Return (x, y) of the center of cell containing provided text 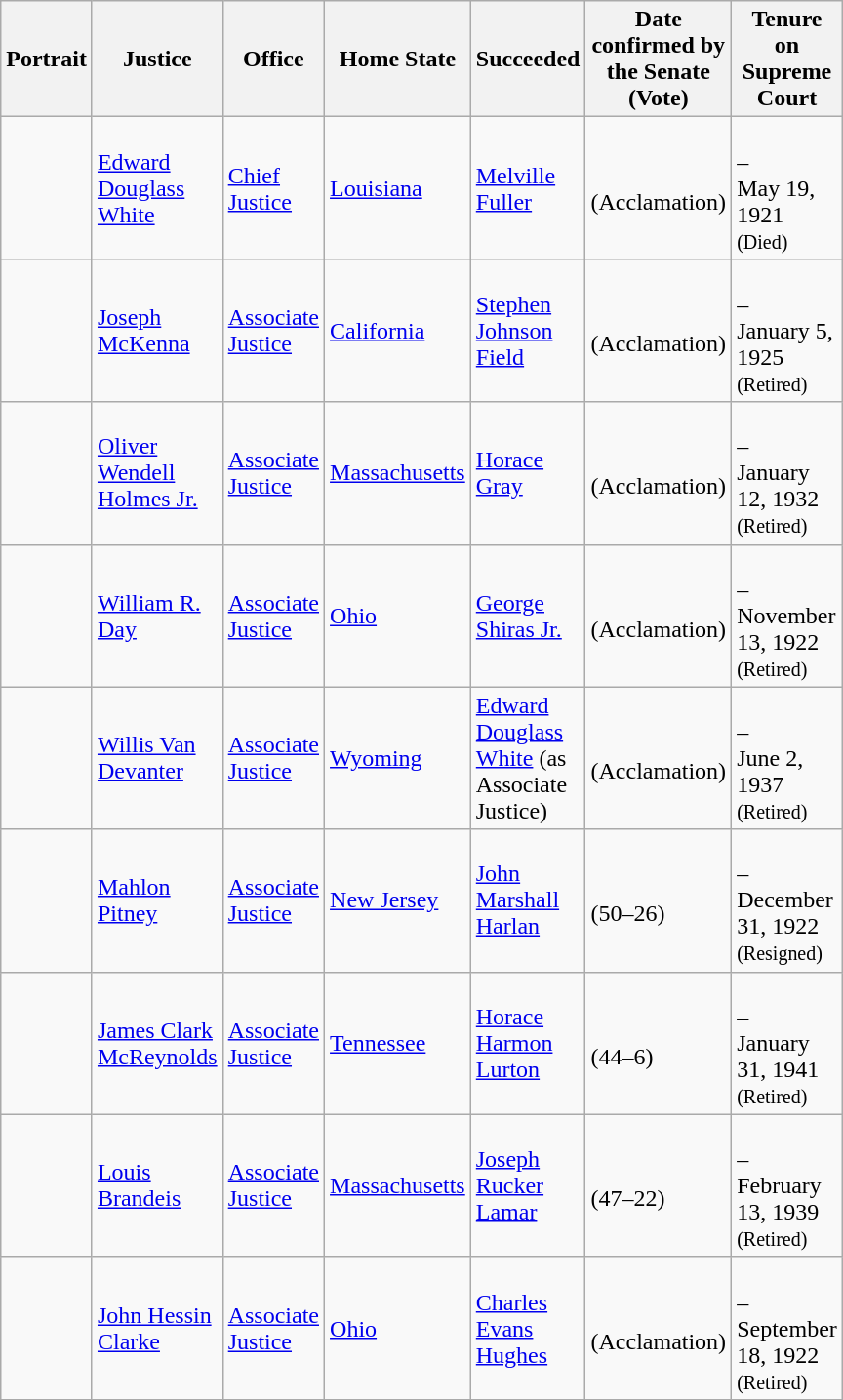
–September 18, 1922(Retired) (787, 1328)
–February 13, 1939(Retired) (787, 1185)
Oliver Wendell Holmes Jr. (157, 473)
Office (273, 59)
Willis Van Devanter (157, 758)
Justice (157, 59)
Horace Harmon Lurton (528, 1043)
–November 13, 1922(Retired) (787, 616)
–January 31, 1941(Retired) (787, 1043)
Melville Fuller (528, 188)
Joseph Rucker Lamar (528, 1185)
George Shiras Jr. (528, 616)
Home State (398, 59)
Portrait (47, 59)
Edward Douglass White (as Associate Justice) (528, 758)
Tennessee (398, 1043)
Charles Evans Hughes (528, 1328)
(47–22) (659, 1185)
California (398, 331)
Chief Justice (273, 188)
(44–6) (659, 1043)
Wyoming (398, 758)
Louis Brandeis (157, 1185)
James Clark McReynolds (157, 1043)
John Hessin Clarke (157, 1328)
John Marshall Harlan (528, 900)
–December 31, 1922(Resigned) (787, 900)
Date confirmed by the Senate(Vote) (659, 59)
Joseph McKenna (157, 331)
Stephen Johnson Field (528, 331)
Edward Douglass White (157, 188)
Succeeded (528, 59)
–May 19, 1921(Died) (787, 188)
–January 5, 1925(Retired) (787, 331)
Tenure on Supreme Court (787, 59)
William R. Day (157, 616)
Mahlon Pitney (157, 900)
Horace Gray (528, 473)
Louisiana (398, 188)
–June 2, 1937(Retired) (787, 758)
New Jersey (398, 900)
–January 12, 1932(Retired) (787, 473)
(50–26) (659, 900)
